Locate the cell with the specified text and output its [x, y] center coordinate. 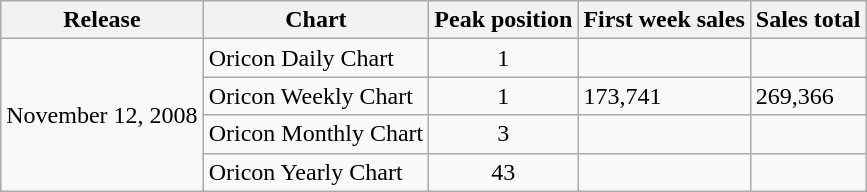
3 [504, 134]
Oricon Weekly Chart [316, 96]
269,366 [808, 96]
Oricon Yearly Chart [316, 172]
Sales total [808, 20]
November 12, 2008 [102, 115]
First week sales [664, 20]
Chart [316, 20]
Release [102, 20]
Oricon Daily Chart [316, 58]
Oricon Monthly Chart [316, 134]
Peak position [504, 20]
173,741 [664, 96]
43 [504, 172]
